Determine the (X, Y) coordinate at the center of the cell enclosing the given text.  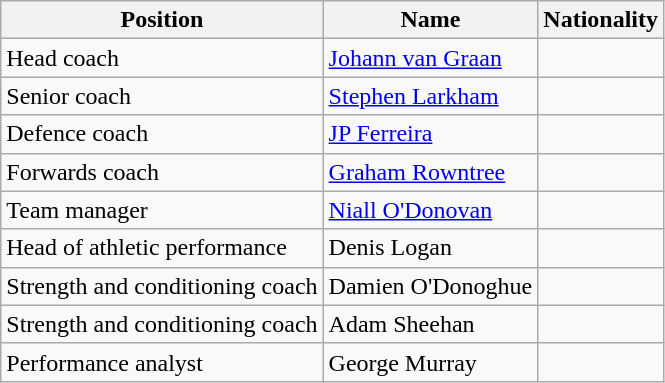
Senior coach (162, 96)
Forwards coach (162, 172)
Nationality (601, 20)
Defence coach (162, 134)
Name (430, 20)
Graham Rowntree (430, 172)
Position (162, 20)
Team manager (162, 210)
Damien O'Donoghue (430, 286)
Head coach (162, 58)
Johann van Graan (430, 58)
Adam Sheehan (430, 324)
Niall O'Donovan (430, 210)
Performance analyst (162, 362)
Denis Logan (430, 248)
JP Ferreira (430, 134)
Head of athletic performance (162, 248)
Stephen Larkham (430, 96)
George Murray (430, 362)
